Return the (x, y) coordinate for the center point of the cell that contains the specified text.  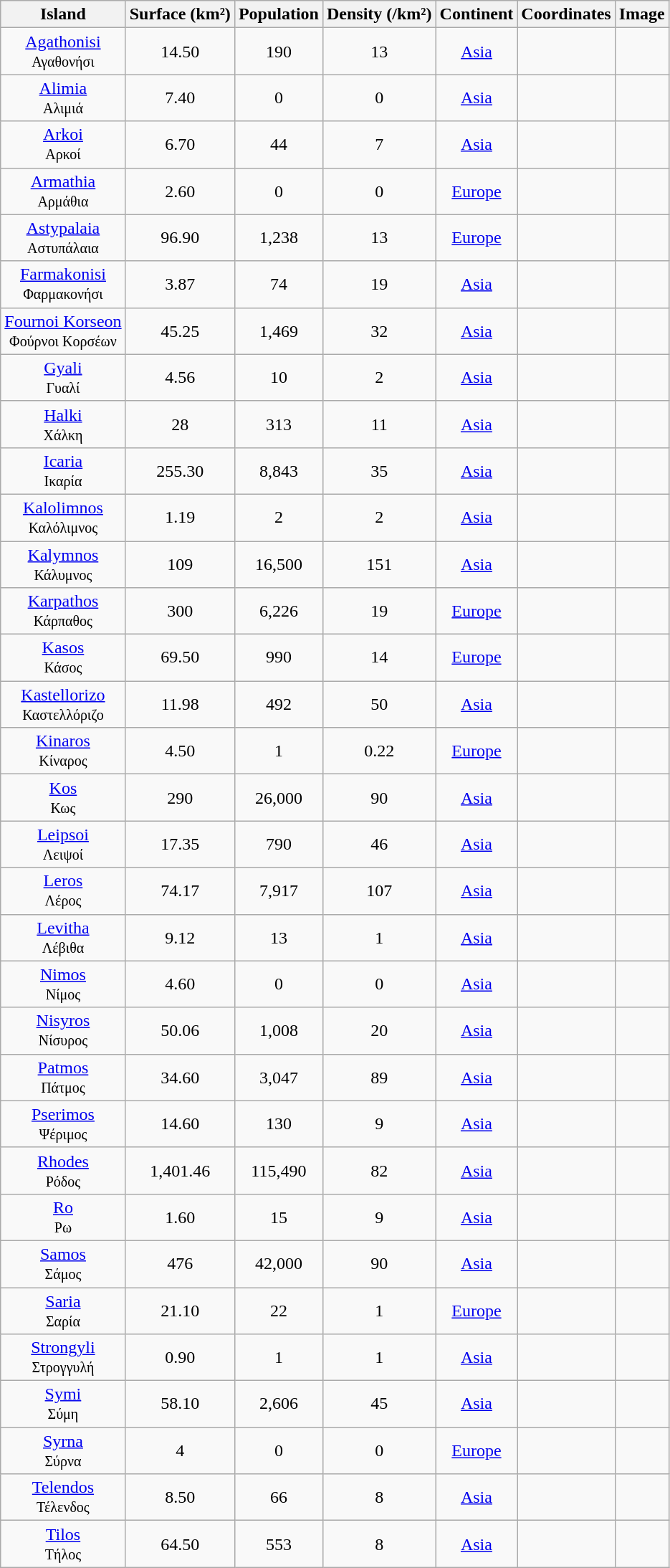
32 (379, 331)
130 (278, 1124)
1,401.46 (180, 1170)
KastellorizoΚαστελλόριζο (63, 704)
LerosΛέρος (63, 890)
ArkoiΑρκοί (63, 145)
Image (642, 14)
TelendosΤέλενδος (63, 1497)
15 (278, 1217)
190 (278, 52)
26,000 (278, 797)
1,469 (278, 331)
17.35 (180, 845)
SariaΣαρία (63, 1311)
HalkiΧάλκη (63, 424)
255.30 (180, 470)
69.50 (180, 658)
StrongyliΣτρογγυλή (63, 1358)
1.60 (180, 1217)
Fournoi KorseonΦούρνοι Κορσέων (63, 331)
NisyrosΝίσυρος (63, 1031)
50 (379, 704)
300 (180, 611)
64.50 (180, 1544)
2,606 (278, 1404)
3.87 (180, 284)
SamosΣάμος (63, 1263)
28 (180, 424)
8.50 (180, 1497)
KalymnosΚάλυμνος (63, 564)
4.60 (180, 984)
PatmosΠάτμος (63, 1077)
4.56 (180, 377)
42,000 (278, 1263)
492 (278, 704)
82 (379, 1170)
4 (180, 1451)
KasosΚάσος (63, 658)
Density (/km²) (379, 14)
107 (379, 890)
34.60 (180, 1077)
35 (379, 470)
KalolimnosΚαλόλιμνος (63, 518)
Continent (477, 14)
14.60 (180, 1124)
4.50 (180, 751)
SymiΣύμη (63, 1404)
AlimiaΑλιμιά (63, 98)
74 (278, 284)
3,047 (278, 1077)
7.40 (180, 98)
22 (278, 1311)
7,917 (278, 890)
11 (379, 424)
20 (379, 1031)
NimosΝίμος (63, 984)
21.10 (180, 1311)
14 (379, 658)
RhodesΡόδος (63, 1170)
0.22 (379, 751)
KinarosΚίναρος (63, 751)
8,843 (278, 470)
96.90 (180, 238)
14.50 (180, 52)
89 (379, 1077)
KosΚως (63, 797)
45.25 (180, 331)
Surface (km²) (180, 14)
1,008 (278, 1031)
1,238 (278, 238)
313 (278, 424)
16,500 (278, 564)
990 (278, 658)
PserimosΨέριμος (63, 1124)
45 (379, 1404)
Coordinates (566, 14)
AstypalaiaΑστυπάλαια (63, 238)
44 (278, 145)
Island (63, 14)
SyrnaΣύρνα (63, 1451)
ArmathiaΑρμάθια (63, 191)
1.19 (180, 518)
66 (278, 1497)
LeipsoiΛειψοί (63, 845)
TilosΤήλος (63, 1544)
476 (180, 1263)
7 (379, 145)
Population (278, 14)
553 (278, 1544)
FarmakonisiΦαρμακονήσι (63, 284)
109 (180, 564)
46 (379, 845)
74.17 (180, 890)
151 (379, 564)
AgathonisiΑγαθονήσι (63, 52)
6,226 (278, 611)
50.06 (180, 1031)
GyaliΓυαλί (63, 377)
KarpathosΚάρπαθος (63, 611)
6.70 (180, 145)
2.60 (180, 191)
115,490 (278, 1170)
790 (278, 845)
290 (180, 797)
9.12 (180, 938)
RoΡω (63, 1217)
LevithaΛέβιθα (63, 938)
11.98 (180, 704)
IcariaΙκαρία (63, 470)
10 (278, 377)
58.10 (180, 1404)
0.90 (180, 1358)
